Return the (X, Y) coordinate for the center point of the cell that contains the specified text.  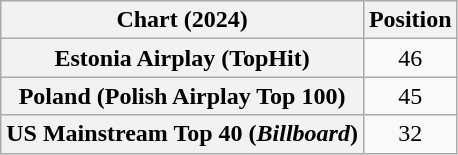
Chart (2024) (182, 20)
45 (410, 96)
32 (410, 134)
Poland (Polish Airplay Top 100) (182, 96)
46 (410, 58)
Estonia Airplay (TopHit) (182, 58)
Position (410, 20)
US Mainstream Top 40 (Billboard) (182, 134)
